Pinpoint the cell where the given text exists, returning its [X, Y] midpoint coordinate. 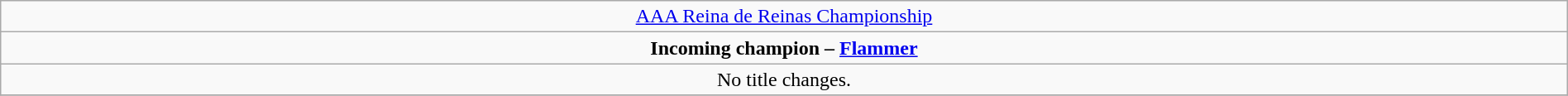
Incoming champion – Flammer [784, 48]
AAA Reina de Reinas Championship [784, 17]
No title changes. [784, 79]
